Provide the (X, Y) coordinate of the cell's center where the given text is located.  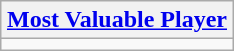
Most Valuable Player (116, 20)
